Scan for the cell matching the given text and deliver its (X, Y) coordinate at center. 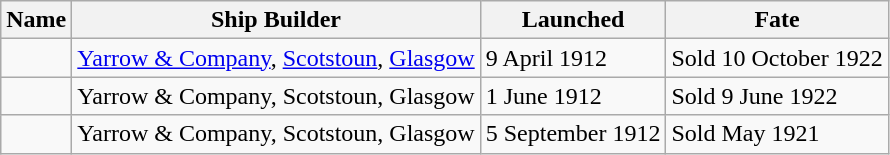
Sold 9 June 1922 (777, 96)
5 September 1912 (573, 134)
1 June 1912 (573, 96)
Ship Builder (276, 20)
Name (36, 20)
9 April 1912 (573, 58)
Sold 10 October 1922 (777, 58)
Sold May 1921 (777, 134)
Launched (573, 20)
Fate (777, 20)
